Return the (x, y) coordinate for the center point of the cell that contains the specified text.  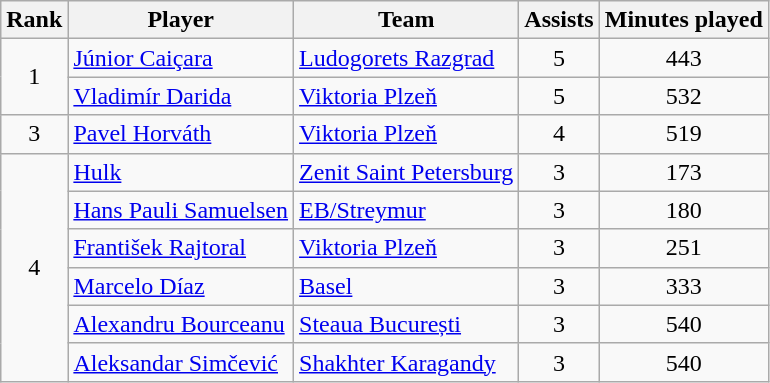
Team (406, 20)
Marcelo Díaz (181, 286)
Pavel Horváth (181, 134)
EB/Streymur (406, 210)
Rank (34, 20)
Hulk (181, 172)
1 (34, 77)
Zenit Saint Petersburg (406, 172)
Vladimír Darida (181, 96)
532 (684, 96)
Shakhter Karagandy (406, 362)
Steaua București (406, 324)
180 (684, 210)
519 (684, 134)
Hans Pauli Samuelsen (181, 210)
333 (684, 286)
Júnior Caiçara (181, 58)
Ludogorets Razgrad (406, 58)
Player (181, 20)
251 (684, 248)
Aleksandar Simčević (181, 362)
Basel (406, 286)
443 (684, 58)
František Rajtoral (181, 248)
Assists (559, 20)
Alexandru Bourceanu (181, 324)
Minutes played (684, 20)
173 (684, 172)
